Search for the cell housing the specified text and yield its [x, y] center coordinate. 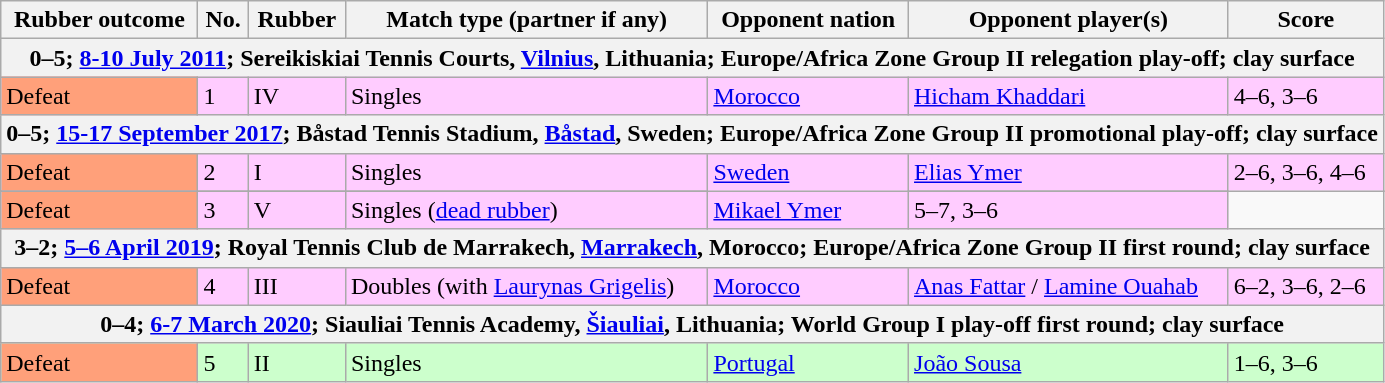
Mikael Ymer [808, 210]
0–4; 6-7 March 2020; Siauliai Tennis Academy, Šiauliai, Lithuania; World Group I play-off first round; clay surface [692, 324]
0–5; 8-10 July 2011; Sereikiskiai Tennis Courts, Vilnius, Lithuania; Europe/Africa Zone Group II relegation play-off; clay surface [692, 58]
Opponent player(s) [1069, 20]
Doubles (with Laurynas Grigelis) [526, 286]
4 [223, 286]
Hicham Khaddari [1069, 96]
4–6, 3–6 [1306, 96]
5–7, 3–6 [1069, 210]
Rubber outcome [100, 20]
Score [1306, 20]
Anas Fattar / Lamine Ouahab [1069, 286]
Opponent nation [808, 20]
2–6, 3–6, 4–6 [1306, 172]
6–2, 3–6, 2–6 [1306, 286]
V [296, 210]
Sweden [808, 172]
Elias Ymer [1069, 172]
Singles (dead rubber) [526, 210]
Portugal [808, 362]
Rubber [296, 20]
5 [223, 362]
IV [296, 96]
3 [223, 210]
3–2; 5–6 April 2019; Royal Tennis Club de Marrakech, Marrakech, Morocco; Europe/Africa Zone Group II first round; clay surface [692, 248]
I [296, 172]
1 [223, 96]
0–5; 15-17 September 2017; Båstad Tennis Stadium, Båstad, Sweden; Europe/Africa Zone Group II promotional play-off; clay surface [692, 134]
João Sousa [1069, 362]
II [296, 362]
No. [223, 20]
Match type (partner if any) [526, 20]
2 [223, 172]
1–6, 3–6 [1306, 362]
III [296, 286]
